Locate the cell with the specified text and output its (x, y) center coordinate. 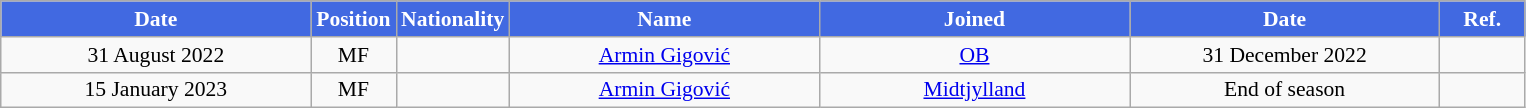
Name (664, 19)
Position (354, 19)
31 December 2022 (1285, 55)
OB (974, 55)
15 January 2023 (156, 90)
31 August 2022 (156, 55)
Midtjylland (974, 90)
Ref. (1482, 19)
Nationality (452, 19)
End of season (1285, 90)
Joined (974, 19)
